Find where the given text appears and provide that cell's center as (X, Y) coordinate. 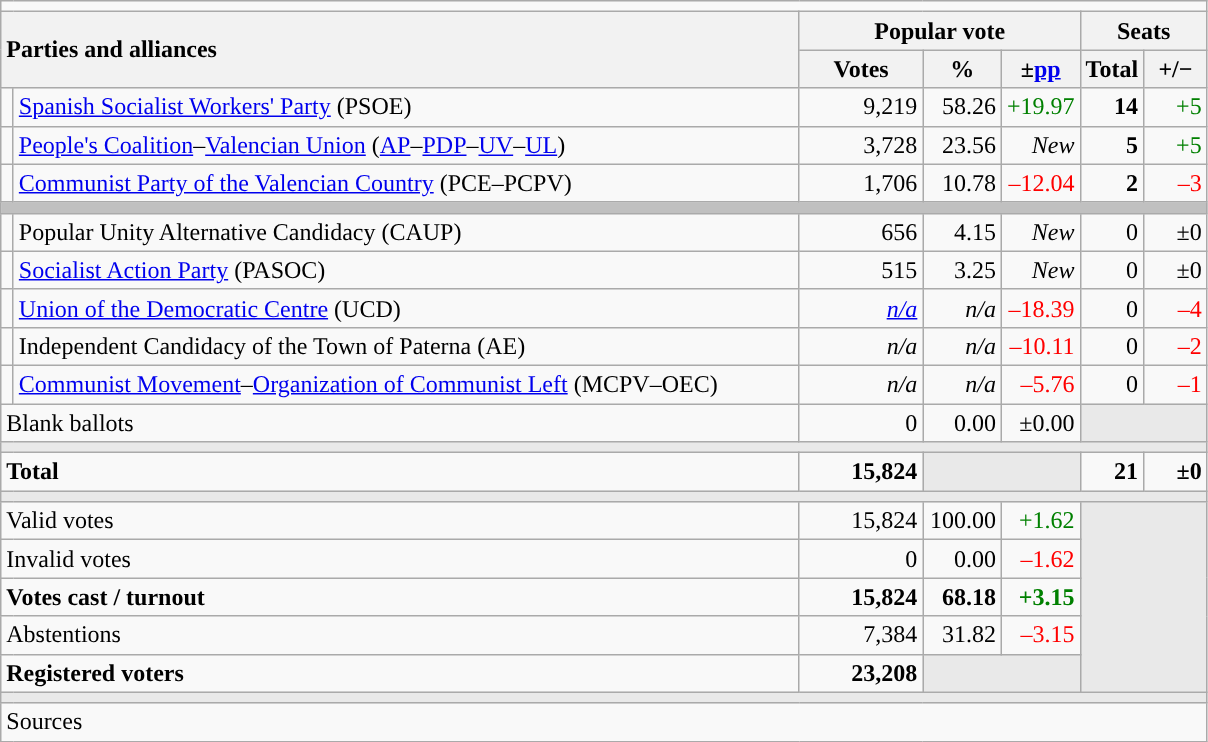
Popular vote (940, 31)
Parties and alliances (400, 50)
2 (1112, 183)
Spanish Socialist Workers' Party (PSOE) (406, 107)
21 (1112, 472)
58.26 (962, 107)
–2 (1176, 346)
±pp (1040, 69)
Communist Party of the Valencian Country (PCE–PCPV) (406, 183)
4.15 (962, 232)
Communist Movement–Organization of Communist Left (MCPV–OEC) (406, 384)
23,208 (861, 673)
Abstentions (400, 635)
3,728 (861, 145)
% (962, 69)
–1.62 (1040, 559)
7,384 (861, 635)
–4 (1176, 308)
3.25 (962, 270)
–12.04 (1040, 183)
+1.62 (1040, 521)
68.18 (962, 597)
+/− (1176, 69)
Independent Candidacy of the Town of Paterna (AE) (406, 346)
Socialist Action Party (PASOC) (406, 270)
14 (1112, 107)
10.78 (962, 183)
1,706 (861, 183)
–1 (1176, 384)
Valid votes (400, 521)
Invalid votes (400, 559)
Seats (1144, 31)
–5.76 (1040, 384)
+19.97 (1040, 107)
515 (861, 270)
Blank ballots (400, 423)
Votes cast / turnout (400, 597)
656 (861, 232)
+3.15 (1040, 597)
31.82 (962, 635)
–18.39 (1040, 308)
–3.15 (1040, 635)
People's Coalition–Valencian Union (AP–PDP–UV–UL) (406, 145)
9,219 (861, 107)
5 (1112, 145)
Sources (604, 722)
Registered voters (400, 673)
Union of the Democratic Centre (UCD) (406, 308)
100.00 (962, 521)
Popular Unity Alternative Candidacy (CAUP) (406, 232)
±0.00 (1040, 423)
Votes (861, 69)
–10.11 (1040, 346)
23.56 (962, 145)
–3 (1176, 183)
